Return [x, y] of the center of cell containing provided text 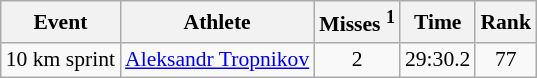
Misses 1 [357, 22]
Rank [506, 22]
10 km sprint [60, 60]
29:30.2 [438, 60]
2 [357, 60]
Event [60, 22]
Time [438, 22]
Aleksandr Tropnikov [217, 60]
77 [506, 60]
Athlete [217, 22]
